From the cell containing the given text, extract its center point as [X, Y] coordinate. 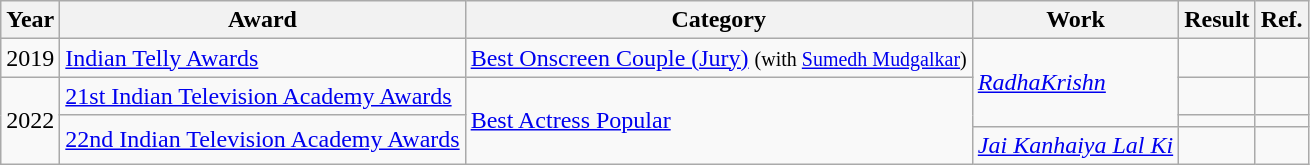
2019 [30, 58]
Jai Kanhaiya Lal Ki [1075, 145]
Category [718, 20]
21st Indian Television Academy Awards [262, 96]
Year [30, 20]
Best Onscreen Couple (Jury) (with Sumedh Mudgalkar) [718, 58]
22nd Indian Television Academy Awards [262, 140]
Work [1075, 20]
Best Actress Popular [718, 120]
Result [1217, 20]
2022 [30, 120]
Indian Telly Awards [262, 58]
Ref. [1282, 20]
RadhaKrishn [1075, 82]
Award [262, 20]
